Capture the cell that displays the provided text and extract its [x, y] central coordinate. 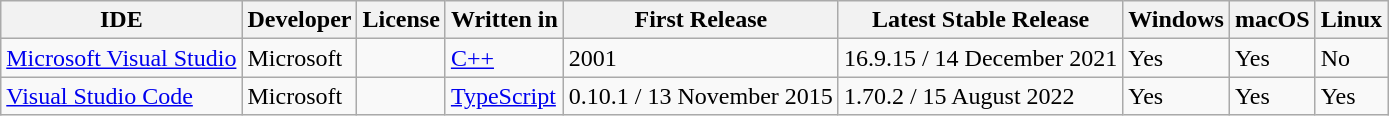
Windows [1176, 20]
1.70.2 / 15 August 2022 [980, 96]
Linux [1351, 20]
Developer [300, 20]
2001 [700, 58]
macOS [1272, 20]
IDE [122, 20]
C++ [504, 58]
No [1351, 58]
Microsoft Visual Studio [122, 58]
Written in [504, 20]
Visual Studio Code [122, 96]
0.10.1 / 13 November 2015 [700, 96]
16.9.15 / 14 December 2021 [980, 58]
First Release [700, 20]
License [401, 20]
Latest Stable Release [980, 20]
TypeScript [504, 96]
